Determine the [x, y] coordinate at the center of the cell enclosing the given text.  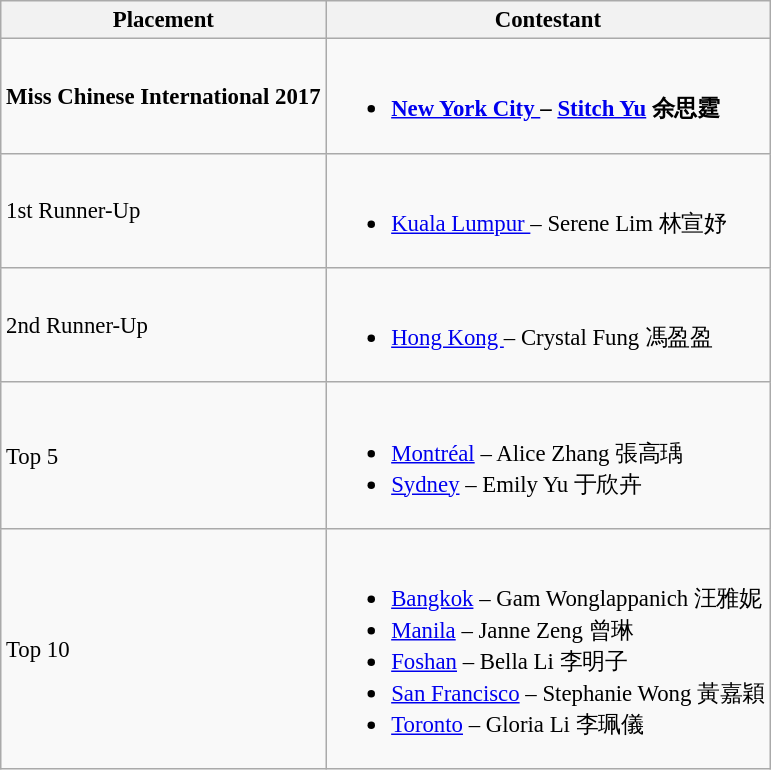
Miss Chinese International 2017 [164, 96]
Placement [164, 20]
Kuala Lumpur – Serene Lim 林宣妤 [548, 210]
Contestant [548, 20]
Bangkok – Gam Wonglappanich 汪雅妮Manila – Janne Zeng 曾琳Foshan – Bella Li 李明子San Francisco – Stephanie Wong 黃嘉穎Toronto – Gloria Li 李珮儀 [548, 650]
Hong Kong – Crystal Fung 馮盈盈 [548, 326]
2nd Runner-Up [164, 326]
Top 10 [164, 650]
1st Runner-Up [164, 210]
Top 5 [164, 455]
New York City – Stitch Yu 余思霆 [548, 96]
Montréal – Alice Zhang 張高瑀Sydney – Emily Yu 于欣卉 [548, 455]
